For the text-containing cell, return its midpoint in (X, Y) coordinate format. 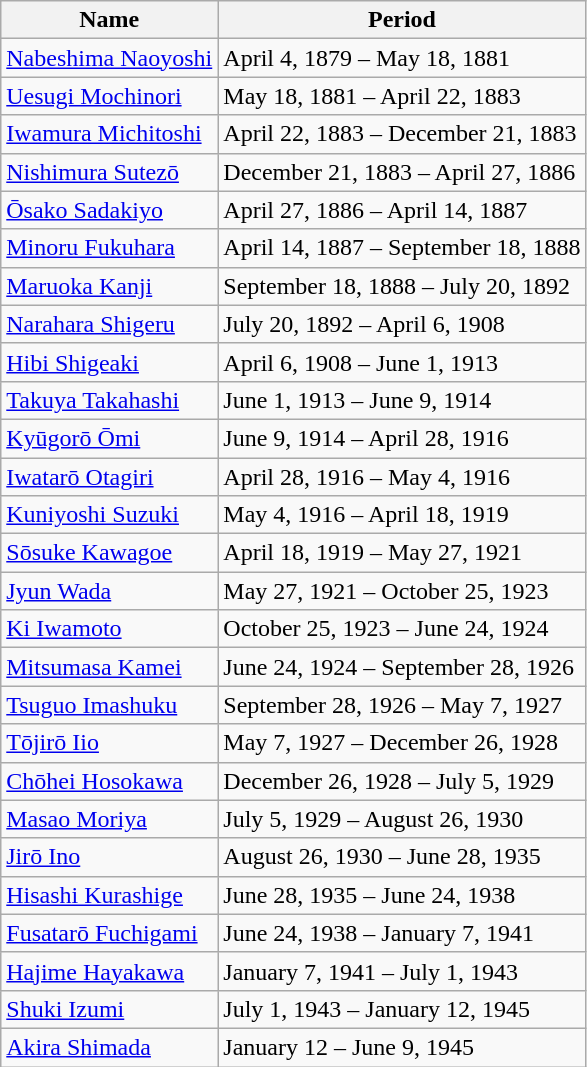
Jyun Wada (110, 591)
June 1, 1913 – June 9, 1914 (402, 400)
Narahara Shigeru (110, 324)
Sōsuke Kawagoe (110, 553)
Jirō Ino (110, 857)
Nabeshima Naoyoshi (110, 58)
Period (402, 20)
Fusatarō Fuchigami (110, 933)
Tsuguo Imashuku (110, 705)
Takuya Takahashi (110, 400)
Hajime Hayakawa (110, 971)
April 4, 1879 – May 18, 1881 (402, 58)
Mitsumasa Kamei (110, 667)
September 28, 1926 – May 7, 1927 (402, 705)
Minoru Fukuhara (110, 248)
Iwatarō Otagiri (110, 477)
Uesugi Mochinori (110, 96)
Maruoka Kanji (110, 286)
Nishimura Sutezō (110, 172)
April 28, 1916 – May 4, 1916 (402, 477)
April 18, 1919 – May 27, 1921 (402, 553)
June 28, 1935 – June 24, 1938 (402, 895)
April 14, 1887 – September 18, 1888 (402, 248)
Chōhei Hosokawa (110, 781)
June 9, 1914 – April 28, 1916 (402, 438)
May 18, 1881 – April 22, 1883 (402, 96)
May 27, 1921 – October 25, 1923 (402, 591)
April 27, 1886 – April 14, 1887 (402, 210)
June 24, 1924 – September 28, 1926 (402, 667)
January 12 – June 9, 1945 (402, 1047)
Ki Iwamoto (110, 629)
Hibi Shigeaki (110, 362)
Tōjirō Iio (110, 743)
Masao Moriya (110, 819)
Iwamura Michitoshi (110, 134)
Shuki Izumi (110, 1009)
October 25, 1923 – June 24, 1924 (402, 629)
April 6, 1908 – June 1, 1913 (402, 362)
Hisashi Kurashige (110, 895)
August 26, 1930 – June 28, 1935 (402, 857)
Akira Shimada (110, 1047)
May 4, 1916 – April 18, 1919 (402, 515)
January 7, 1941 – July 1, 1943 (402, 971)
May 7, 1927 – December 26, 1928 (402, 743)
July 5, 1929 – August 26, 1930 (402, 819)
Ōsako Sadakiyo (110, 210)
Kyūgorō Ōmi (110, 438)
April 22, 1883 – December 21, 1883 (402, 134)
December 21, 1883 – April 27, 1886 (402, 172)
July 1, 1943 – January 12, 1945 (402, 1009)
Name (110, 20)
Kuniyoshi Suzuki (110, 515)
July 20, 1892 – April 6, 1908 (402, 324)
December 26, 1928 – July 5, 1929 (402, 781)
September 18, 1888 – July 20, 1892 (402, 286)
June 24, 1938 – January 7, 1941 (402, 933)
